Capture the cell that displays the provided text and extract its [x, y] central coordinate. 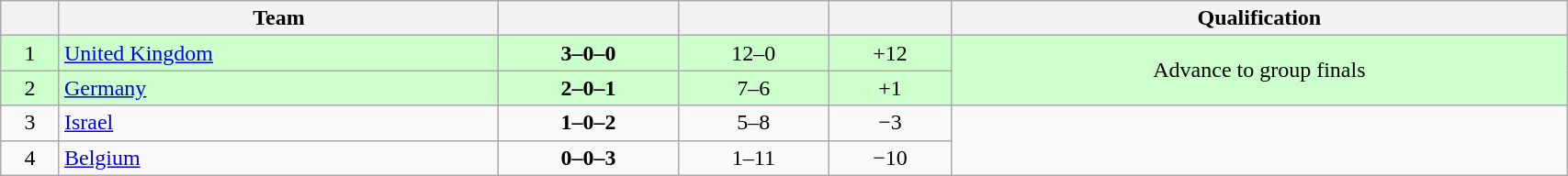
1 [30, 53]
0–0–3 [588, 158]
1–0–2 [588, 123]
Team [278, 18]
2 [30, 88]
12–0 [753, 53]
Germany [278, 88]
Advance to group finals [1258, 71]
−3 [890, 123]
Israel [278, 123]
7–6 [753, 88]
−10 [890, 158]
+12 [890, 53]
United Kingdom [278, 53]
Qualification [1258, 18]
3–0–0 [588, 53]
1–11 [753, 158]
+1 [890, 88]
4 [30, 158]
5–8 [753, 123]
3 [30, 123]
Belgium [278, 158]
2–0–1 [588, 88]
